Output the (x, y) coordinate of the center of the cell containing the given text.  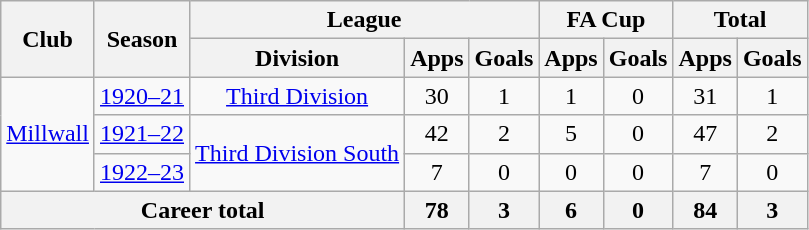
1922–23 (142, 172)
1921–22 (142, 134)
FA Cup (606, 20)
Division (298, 58)
6 (571, 210)
30 (437, 96)
Career total (203, 210)
1920–21 (142, 96)
5 (571, 134)
Club (48, 39)
Third Division South (298, 153)
League (364, 20)
31 (705, 96)
Third Division (298, 96)
42 (437, 134)
Season (142, 39)
47 (705, 134)
78 (437, 210)
Millwall (48, 134)
Total (740, 20)
84 (705, 210)
